Determine the (X, Y) coordinate at the center of the cell enclosing the given text.  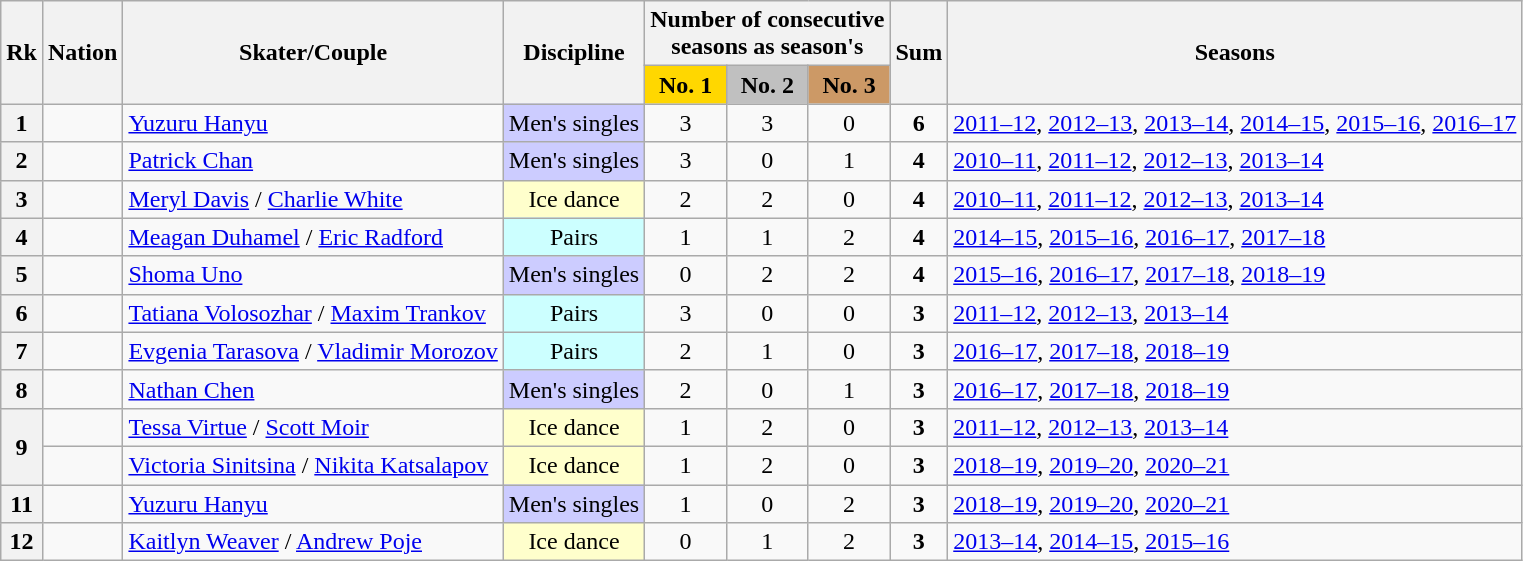
Tatiana Volosozhar / Maxim Trankov (313, 313)
Seasons (1235, 52)
Nathan Chen (313, 389)
No. 2 (767, 85)
12 (22, 542)
2014–15, 2015–16, 2016–17, 2017–18 (1235, 237)
2011–12, 2012–13, 2013–14, 2014–15, 2015–16, 2016–17 (1235, 123)
No. 1 (686, 85)
Patrick Chan (313, 161)
Discipline (574, 52)
Number of consecutiveseasons as season's (768, 34)
Kaitlyn Weaver / Andrew Poje (313, 542)
2013–14, 2014–15, 2015–16 (1235, 542)
Nation (82, 52)
2015–16, 2016–17, 2017–18, 2018–19 (1235, 275)
Victoria Sinitsina / Nikita Katsalapov (313, 465)
5 (22, 275)
Meagan Duhamel / Eric Radford (313, 237)
Meryl Davis / Charlie White (313, 199)
Shoma Uno (313, 275)
Skater/Couple (313, 52)
Tessa Virtue / Scott Moir (313, 427)
Sum (919, 52)
Rk (22, 52)
11 (22, 503)
8 (22, 389)
9 (22, 446)
No. 3 (849, 85)
Evgenia Tarasova / Vladimir Morozov (313, 351)
7 (22, 351)
